For the text-containing cell, return its midpoint in [x, y] coordinate format. 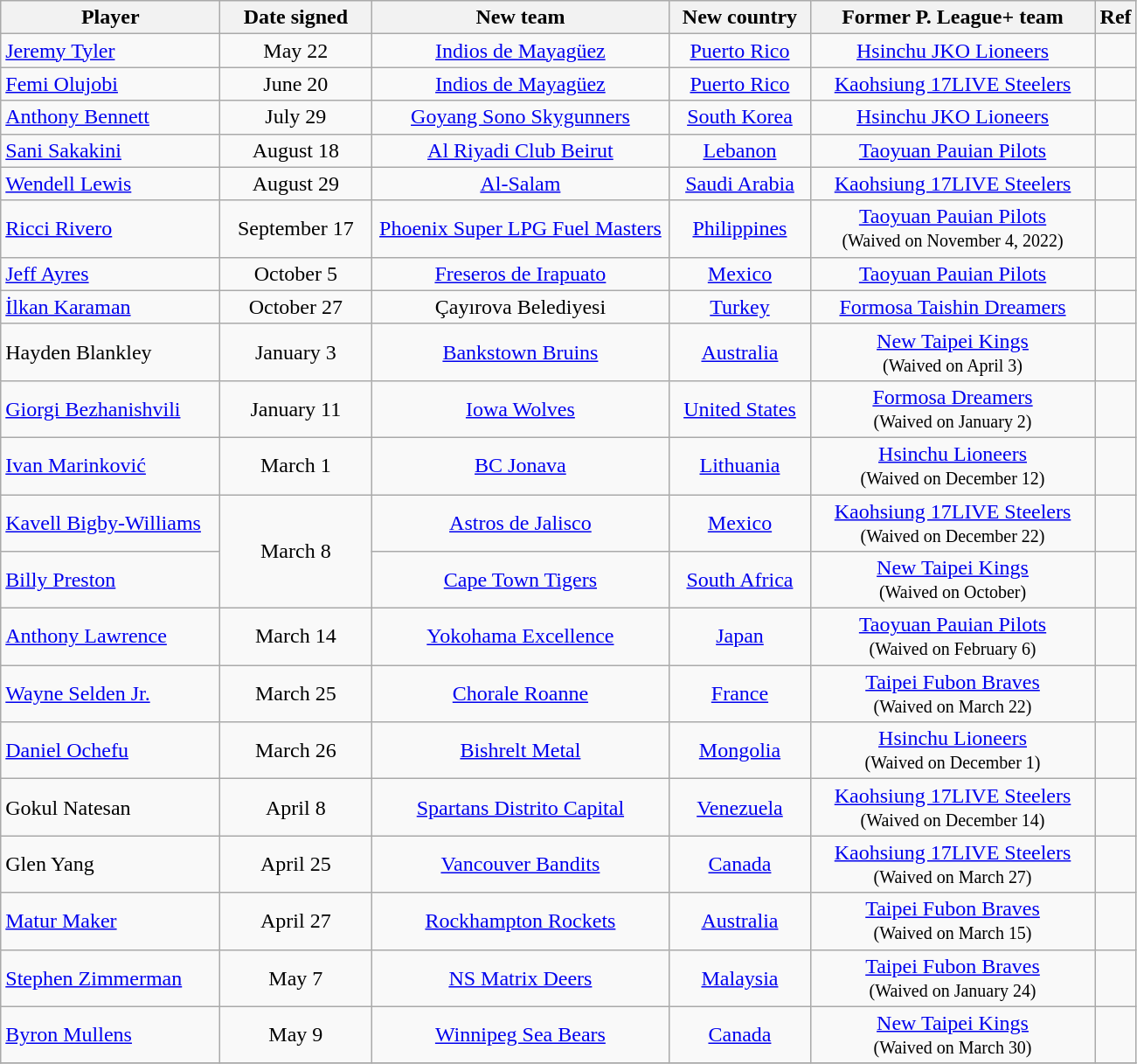
Kaohsiung 17LIVE Steelers(Waived on December 14) [953, 808]
Sani Sakakini [110, 150]
Bankstown Bruins [521, 351]
Kaohsiung 17LIVE Steelers(Waived on December 22) [953, 523]
Al Riyadi Club Beirut [521, 150]
Formosa Dreamers(Waived on January 2) [953, 409]
New team [521, 17]
Kaohsiung 17LIVE Steelers(Waived on March 27) [953, 864]
Winnipeg Sea Bears [521, 1035]
Ivan Marinković [110, 465]
Wendell Lewis [110, 184]
Saudi Arabia [739, 184]
Matur Maker [110, 921]
Gokul Natesan [110, 808]
Japan [739, 636]
Hayden Blankley [110, 351]
Çayırova Belediyesi [521, 307]
July 29 [295, 117]
Hsinchu Lioneers(Waived on December 1) [953, 750]
New Taipei Kings(Waived on October) [953, 581]
January 11 [295, 409]
Malaysia [739, 977]
Taipei Fubon Braves(Waived on January 24) [953, 977]
Femi Olujobi [110, 84]
Mongolia [739, 750]
August 18 [295, 150]
New Taipei Kings(Waived on March 30) [953, 1035]
March 8 [295, 552]
Venezuela [739, 808]
May 22 [295, 51]
April 8 [295, 808]
BC Jonava [521, 465]
Jeremy Tyler [110, 51]
October 5 [295, 274]
Daniel Ochefu [110, 750]
Goyang Sono Skygunners [521, 117]
September 17 [295, 229]
Lithuania [739, 465]
Phoenix Super LPG Fuel Masters [521, 229]
Ref [1115, 17]
March 1 [295, 465]
France [739, 694]
Jeff Ayres [110, 274]
Turkey [739, 307]
Hsinchu Lioneers(Waived on December 12) [953, 465]
March 25 [295, 694]
Byron Mullens [110, 1035]
Wayne Selden Jr. [110, 694]
Taipei Fubon Braves(Waived on March 15) [953, 921]
Bishrelt Metal [521, 750]
Chorale Roanne [521, 694]
May 7 [295, 977]
Ricci Rivero [110, 229]
March 26 [295, 750]
Cape Town Tigers [521, 581]
Kavell Bigby-Williams [110, 523]
South Korea [739, 117]
Formosa Taishin Dreamers [953, 307]
Lebanon [739, 150]
Billy Preston [110, 581]
Glen Yang [110, 864]
Player [110, 17]
New Taipei Kings(Waived on April 3) [953, 351]
Giorgi Bezhanishvili [110, 409]
Philippines [739, 229]
Spartans Distrito Capital [521, 808]
March 14 [295, 636]
Anthony Bennett [110, 117]
Vancouver Bandits [521, 864]
Al-Salam [521, 184]
İlkan Karaman [110, 307]
United States [739, 409]
NS Matrix Deers [521, 977]
August 29 [295, 184]
Freseros de Irapuato [521, 274]
Rockhampton Rockets [521, 921]
Astros de Jalisco [521, 523]
Taoyuan Pauian Pilots(Waived on November 4, 2022) [953, 229]
Taoyuan Pauian Pilots(Waived on February 6) [953, 636]
January 3 [295, 351]
Yokohama Excellence [521, 636]
Iowa Wolves [521, 409]
April 27 [295, 921]
May 9 [295, 1035]
April 25 [295, 864]
Date signed [295, 17]
October 27 [295, 307]
Stephen Zimmerman [110, 977]
Taipei Fubon Braves(Waived on March 22) [953, 694]
June 20 [295, 84]
South Africa [739, 581]
Anthony Lawrence [110, 636]
Former P. League+ team [953, 17]
New country [739, 17]
